Find where the given text appears and provide that cell's center as [x, y] coordinate. 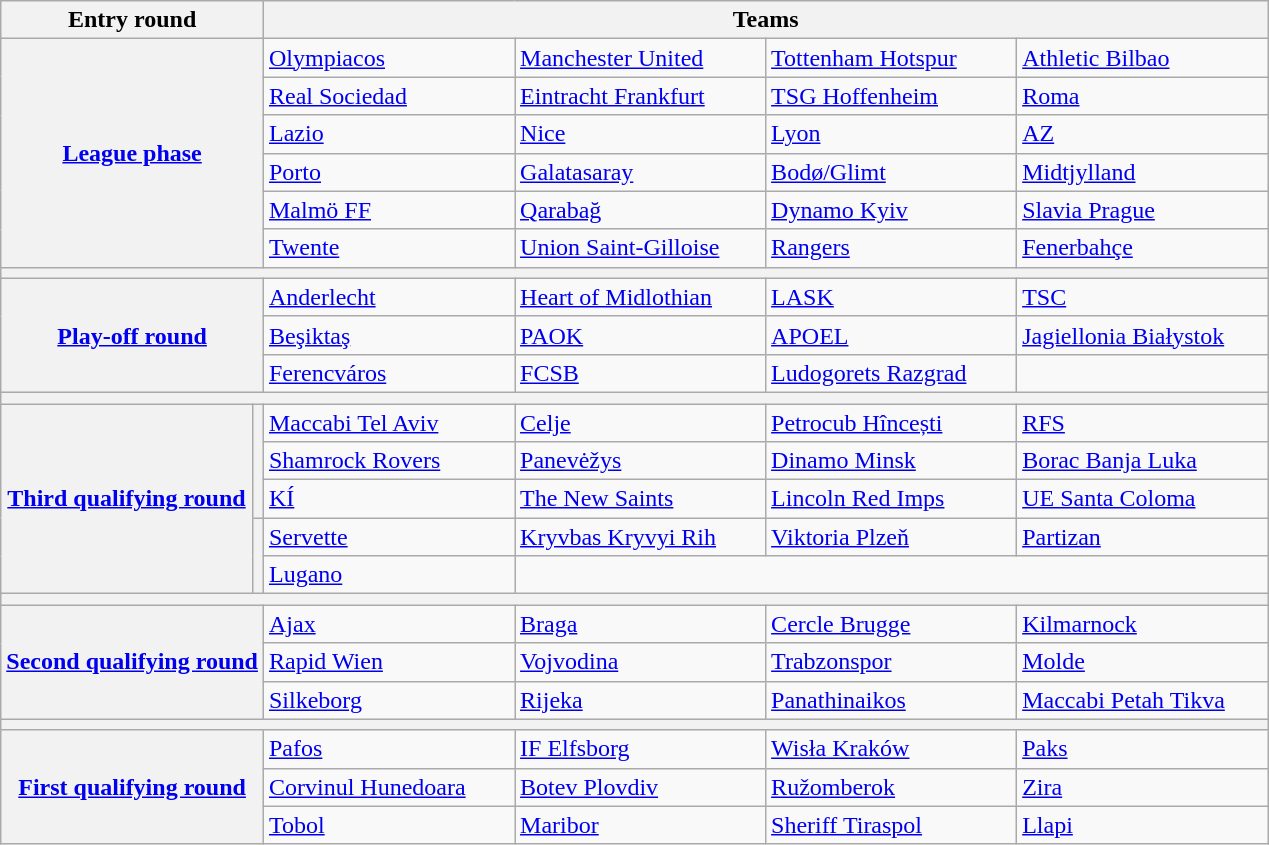
Panathinaikos [892, 700]
Dynamo Kyiv [892, 210]
IF Elfsborg [640, 749]
Zira [1142, 787]
Union Saint-Gilloise [640, 248]
Ludogorets Razgrad [892, 373]
Malmö FF [388, 210]
Bodø/Glimt [892, 172]
Third qualifying round [127, 499]
Viktoria Plzeň [892, 537]
Galatasaray [640, 172]
Sheriff Tiraspol [892, 825]
Teams [765, 20]
Manchester United [640, 58]
Wisła Kraków [892, 749]
Rapid Wien [388, 662]
TSG Hoffenheim [892, 96]
Panevėžys [640, 461]
Nice [640, 134]
Pafos [388, 749]
Borac Banja Luka [1142, 461]
Tottenham Hotspur [892, 58]
League phase [132, 153]
Molde [1142, 662]
Slavia Prague [1142, 210]
Ružomberok [892, 787]
Silkeborg [388, 700]
Vojvodina [640, 662]
Porto [388, 172]
Trabzonspor [892, 662]
Botev Plovdiv [640, 787]
Qarabağ [640, 210]
Beşiktaş [388, 335]
Servette [388, 537]
Lugano [388, 575]
Kilmarnock [1142, 624]
Ferencváros [388, 373]
Corvinul Hunedoara [388, 787]
KÍ [388, 499]
Olympiacos [388, 58]
Entry round [132, 20]
TSC [1142, 297]
The New Saints [640, 499]
Tobol [388, 825]
Cercle Brugge [892, 624]
Ajax [388, 624]
Play-off round [132, 335]
Athletic Bilbao [1142, 58]
Paks [1142, 749]
Petrocub Hîncești [892, 423]
Fenerbahçe [1142, 248]
LASK [892, 297]
Jagiellonia Białystok [1142, 335]
Maribor [640, 825]
RFS [1142, 423]
Real Sociedad [388, 96]
Second qualifying round [132, 662]
Anderlecht [388, 297]
Rangers [892, 248]
Rijeka [640, 700]
Maccabi Petah Tikva [1142, 700]
AZ [1142, 134]
FCSB [640, 373]
Shamrock Rovers [388, 461]
Partizan [1142, 537]
Heart of Midlothian [640, 297]
Lazio [388, 134]
Llapi [1142, 825]
Lincoln Red Imps [892, 499]
Kryvbas Kryvyi Rih [640, 537]
Twente [388, 248]
First qualifying round [132, 787]
Dinamo Minsk [892, 461]
Celje [640, 423]
Braga [640, 624]
Midtjylland [1142, 172]
Eintracht Frankfurt [640, 96]
PAOK [640, 335]
UE Santa Coloma [1142, 499]
Lyon [892, 134]
Roma [1142, 96]
APOEL [892, 335]
Maccabi Tel Aviv [388, 423]
